From the cell containing the given text, extract its center point as [x, y] coordinate. 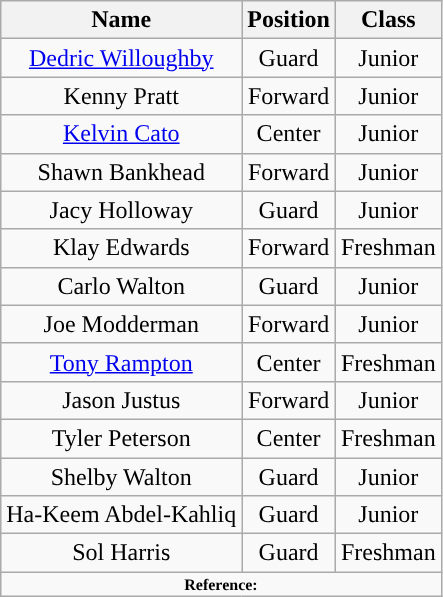
Klay Edwards [122, 248]
Kelvin Cato [122, 134]
Tony Rampton [122, 362]
Kenny Pratt [122, 96]
Ha-Keem Abdel-Kahliq [122, 515]
Position [289, 20]
Jason Justus [122, 400]
Joe Modderman [122, 324]
Class [388, 20]
Tyler Peterson [122, 438]
Shawn Bankhead [122, 172]
Sol Harris [122, 553]
Shelby Walton [122, 477]
Name [122, 20]
Carlo Walton [122, 286]
Dedric Willoughby [122, 58]
Reference: [221, 584]
Jacy Holloway [122, 210]
